Identify which cell holds the provided text, then report its (x, y) central coordinate. 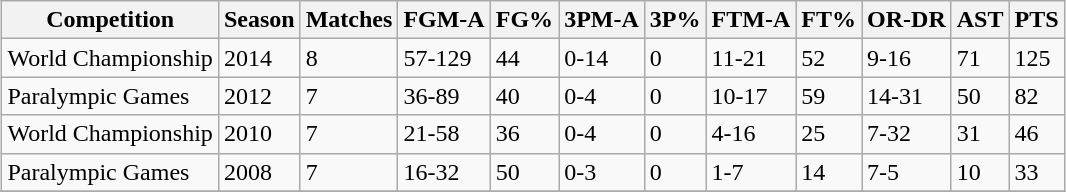
FG% (524, 20)
16-32 (444, 172)
2012 (259, 96)
46 (1036, 134)
57-129 (444, 58)
31 (980, 134)
1-7 (751, 172)
Season (259, 20)
3P% (675, 20)
10-17 (751, 96)
21-58 (444, 134)
Competition (110, 20)
0-14 (602, 58)
7-5 (907, 172)
Matches (349, 20)
40 (524, 96)
AST (980, 20)
9-16 (907, 58)
52 (829, 58)
2008 (259, 172)
82 (1036, 96)
8 (349, 58)
10 (980, 172)
125 (1036, 58)
FTM-A (751, 20)
FGM-A (444, 20)
2010 (259, 134)
36-89 (444, 96)
3PM-A (602, 20)
0-3 (602, 172)
14-31 (907, 96)
14 (829, 172)
59 (829, 96)
44 (524, 58)
11-21 (751, 58)
4-16 (751, 134)
7-32 (907, 134)
FT% (829, 20)
33 (1036, 172)
OR-DR (907, 20)
2014 (259, 58)
71 (980, 58)
36 (524, 134)
25 (829, 134)
PTS (1036, 20)
